Pinpoint the cell where the given text exists, returning its [X, Y] midpoint coordinate. 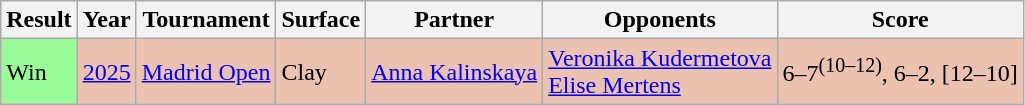
Tournament [206, 20]
Madrid Open [206, 72]
Anna Kalinskaya [454, 72]
6–7(10–12), 6–2, [12–10] [900, 72]
2025 [106, 72]
Score [900, 20]
Opponents [660, 20]
Veronika Kudermetova Elise Mertens [660, 72]
Partner [454, 20]
Year [106, 20]
Surface [321, 20]
Win [39, 72]
Clay [321, 72]
Result [39, 20]
